Identify which cell holds the provided text, then report its [X, Y] central coordinate. 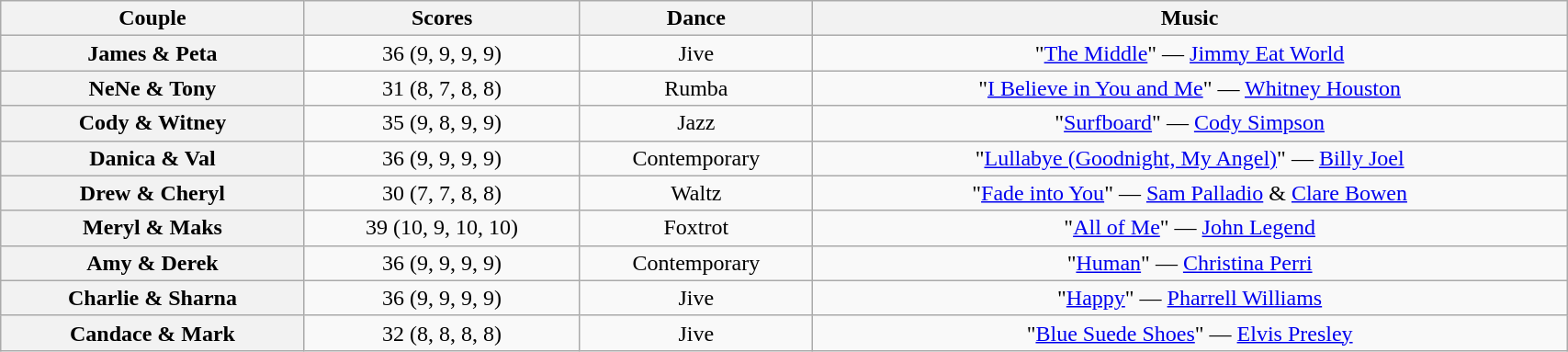
"Human" — Christina Perri [1190, 263]
31 (8, 7, 8, 8) [442, 88]
"All of Me" — John Legend [1190, 228]
32 (8, 8, 8, 8) [442, 333]
James & Peta [152, 53]
35 (9, 8, 9, 9) [442, 123]
"Fade into You" — Sam Palladio & Clare Bowen [1190, 193]
"Blue Suede Shoes" — Elvis Presley [1190, 333]
Amy & Derek [152, 263]
Rumba [696, 88]
Music [1190, 18]
30 (7, 7, 8, 8) [442, 193]
Jazz [696, 123]
"The Middle" — Jimmy Eat World [1190, 53]
Cody & Witney [152, 123]
Foxtrot [696, 228]
"Happy" — Pharrell Williams [1190, 298]
39 (10, 9, 10, 10) [442, 228]
Danica & Val [152, 158]
Scores [442, 18]
NeNe & Tony [152, 88]
Meryl & Maks [152, 228]
"Surfboard" — Cody Simpson [1190, 123]
"I Believe in You and Me" — Whitney Houston [1190, 88]
"Lullabye (Goodnight, My Angel)" — Billy Joel [1190, 158]
Charlie & Sharna [152, 298]
Waltz [696, 193]
Dance [696, 18]
Candace & Mark [152, 333]
Drew & Cheryl [152, 193]
Couple [152, 18]
